Extract the (x, y) coordinate from the center of the cell holding the provided text.  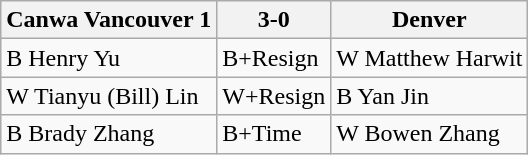
B Brady Zhang (109, 134)
W Matthew Harwit (430, 58)
B Henry Yu (109, 58)
W Tianyu (Bill) Lin (109, 96)
Canwa Vancouver 1 (109, 20)
W+Resign (274, 96)
B Yan Jin (430, 96)
3-0 (274, 20)
B+Time (274, 134)
Denver (430, 20)
W Bowen Zhang (430, 134)
B+Resign (274, 58)
